Capture the cell that displays the provided text and extract its [x, y] central coordinate. 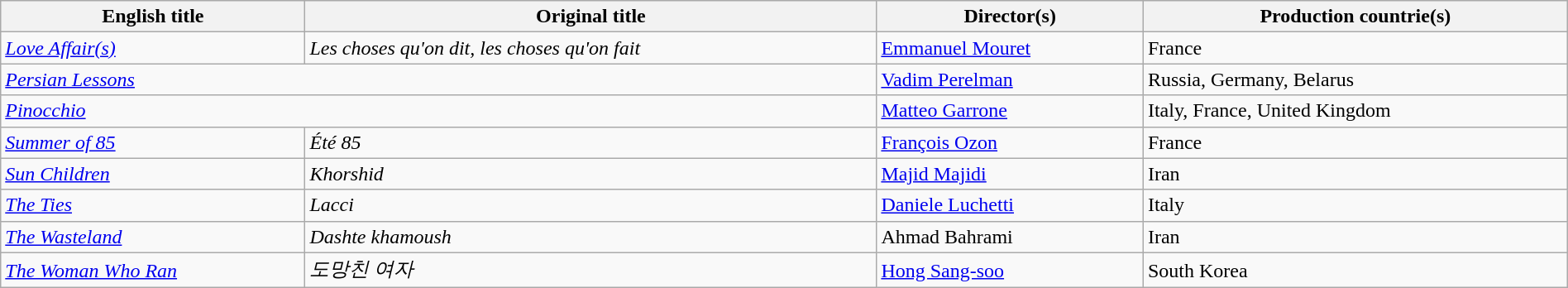
Production countrie(s) [1355, 17]
François Ozon [1011, 142]
Emmanuel Mouret [1011, 48]
The Ties [153, 205]
Sun Children [153, 174]
Lacci [590, 205]
Italy [1355, 205]
The Wasteland [153, 237]
Director(s) [1011, 17]
Russia, Germany, Belarus [1355, 79]
Vadim Perelman [1011, 79]
Majid Majidi [1011, 174]
Les choses qu'on dit, les choses qu'on fait [590, 48]
Ahmad Bahrami [1011, 237]
Love Affair(s) [153, 48]
Khorshid [590, 174]
Pinocchio [438, 111]
도망친 여자 [590, 270]
Daniele Luchetti [1011, 205]
Persian Lessons [438, 79]
English title [153, 17]
Hong Sang-soo [1011, 270]
Dashte khamoush [590, 237]
Italy, France, United Kingdom [1355, 111]
Original title [590, 17]
The Woman Who Ran [153, 270]
Été 85 [590, 142]
South Korea [1355, 270]
Matteo Garrone [1011, 111]
Summer of 85 [153, 142]
